Scan for the cell matching the given text and deliver its [X, Y] coordinate at center. 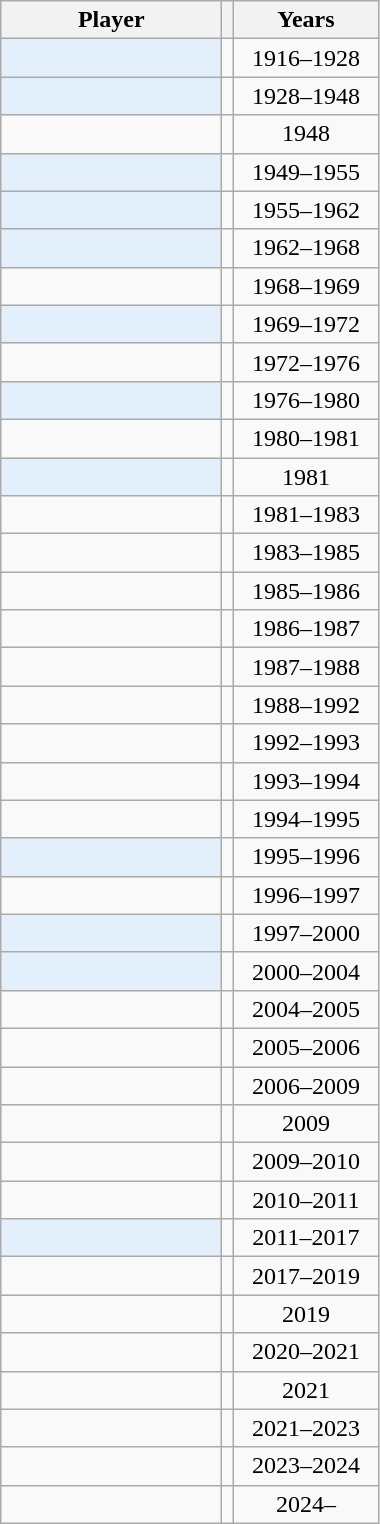
2017–2019 [306, 1276]
1955–1962 [306, 210]
1985–1986 [306, 591]
1981–1983 [306, 515]
2004–2005 [306, 1009]
1992–1993 [306, 743]
2011–2017 [306, 1238]
1993–1994 [306, 781]
1996–1997 [306, 895]
2019 [306, 1314]
2021 [306, 1390]
Player [112, 20]
2021–2023 [306, 1428]
1976–1980 [306, 400]
2005–2006 [306, 1047]
1988–1992 [306, 705]
1986–1987 [306, 629]
1949–1955 [306, 172]
1995–1996 [306, 857]
2023–2024 [306, 1466]
2009 [306, 1124]
2006–2009 [306, 1085]
1916–1928 [306, 58]
1928–1948 [306, 96]
1962–1968 [306, 248]
1948 [306, 134]
1980–1981 [306, 438]
1997–2000 [306, 933]
1994–1995 [306, 819]
1983–1985 [306, 553]
1968–1969 [306, 286]
1981 [306, 477]
2000–2004 [306, 971]
1969–1972 [306, 324]
2010–2011 [306, 1200]
2024– [306, 1504]
Years [306, 20]
1972–1976 [306, 362]
2009–2010 [306, 1162]
2020–2021 [306, 1352]
1987–1988 [306, 667]
